Detect which cell encompasses the target text, then output its [X, Y] center coordinate. 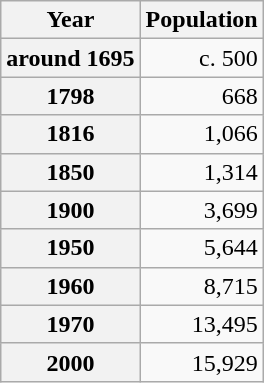
c. 500 [202, 58]
1970 [70, 324]
1,314 [202, 172]
1900 [70, 210]
1816 [70, 134]
2000 [70, 362]
1960 [70, 286]
8,715 [202, 286]
1950 [70, 248]
Year [70, 20]
13,495 [202, 324]
3,699 [202, 210]
1798 [70, 96]
5,644 [202, 248]
15,929 [202, 362]
668 [202, 96]
1,066 [202, 134]
Population [202, 20]
around 1695 [70, 58]
1850 [70, 172]
